Determine the [X, Y] coordinate at the center of the cell enclosing the given text.  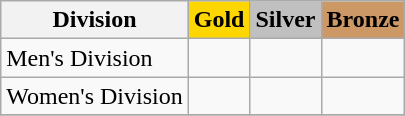
Women's Division [94, 96]
Gold [219, 20]
Silver [286, 20]
Division [94, 20]
Bronze [363, 20]
Men's Division [94, 58]
